Capture the cell that displays the provided text and extract its [X, Y] central coordinate. 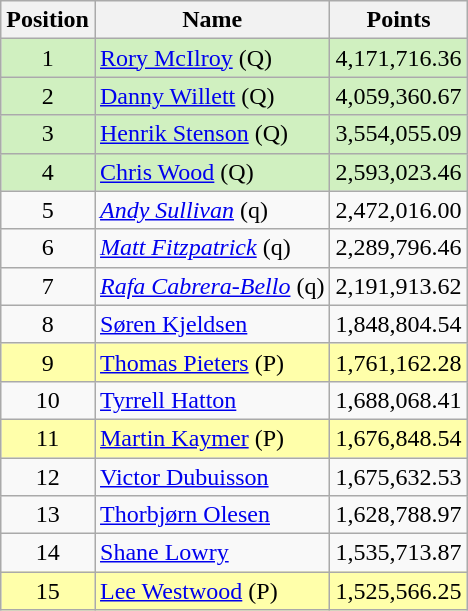
4,059,360.67 [398, 96]
Name [212, 20]
2,593,023.46 [398, 172]
Matt Fitzpatrick (q) [212, 248]
Position [48, 20]
Andy Sullivan (q) [212, 210]
Tyrrell Hatton [212, 400]
1,761,162.28 [398, 362]
3,554,055.09 [398, 134]
10 [48, 400]
14 [48, 553]
15 [48, 591]
Victor Dubuisson [212, 477]
2 [48, 96]
1,525,566.25 [398, 591]
3 [48, 134]
Rory McIlroy (Q) [212, 58]
Rafa Cabrera-Bello (q) [212, 286]
11 [48, 438]
12 [48, 477]
Chris Wood (Q) [212, 172]
Thorbjørn Olesen [212, 515]
2,191,913.62 [398, 286]
Danny Willett (Q) [212, 96]
Martin Kaymer (P) [212, 438]
8 [48, 324]
Shane Lowry [212, 553]
1,535,713.87 [398, 553]
9 [48, 362]
Lee Westwood (P) [212, 591]
2,289,796.46 [398, 248]
1,628,788.97 [398, 515]
1 [48, 58]
13 [48, 515]
2,472,016.00 [398, 210]
4 [48, 172]
Henrik Stenson (Q) [212, 134]
1,675,632.53 [398, 477]
4,171,716.36 [398, 58]
7 [48, 286]
1,676,848.54 [398, 438]
5 [48, 210]
Søren Kjeldsen [212, 324]
6 [48, 248]
1,848,804.54 [398, 324]
1,688,068.41 [398, 400]
Thomas Pieters (P) [212, 362]
Points [398, 20]
